Return the (x, y) coordinate for the center point of the cell that contains the specified text.  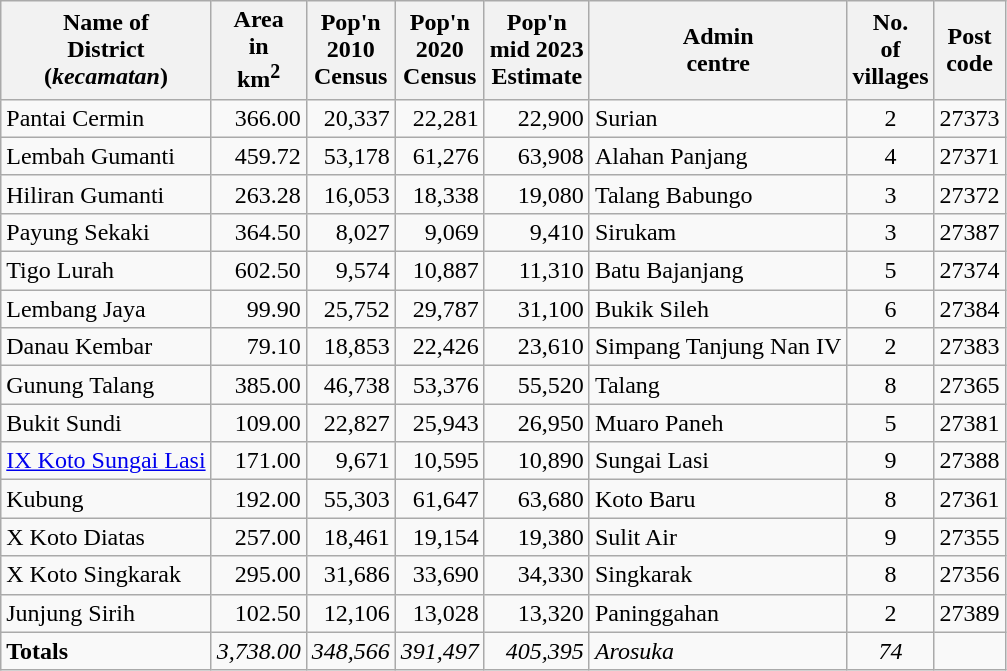
Talang (718, 385)
27373 (970, 118)
31,100 (536, 309)
19,380 (536, 537)
Paninggahan (718, 613)
Danau Kembar (106, 347)
Sungai Lasi (718, 461)
46,738 (350, 385)
12,106 (350, 613)
Name of District(kecamatan) (106, 50)
X Koto Diatas (106, 537)
16,053 (350, 194)
20,337 (350, 118)
Arosuka (718, 651)
Muaro Paneh (718, 423)
Area in km2 (258, 50)
18,853 (350, 347)
IX Koto Sungai Lasi (106, 461)
27383 (970, 347)
Batu Bajanjang (718, 271)
Koto Baru (718, 499)
X Koto Singkarak (106, 575)
405,395 (536, 651)
19,080 (536, 194)
27372 (970, 194)
Pantai Cermin (106, 118)
192.00 (258, 499)
6 (890, 309)
23,610 (536, 347)
Kubung (106, 499)
79.10 (258, 347)
33,690 (440, 575)
10,890 (536, 461)
18,461 (350, 537)
102.50 (258, 613)
22,827 (350, 423)
29,787 (440, 309)
13,320 (536, 613)
61,276 (440, 156)
27374 (970, 271)
9,574 (350, 271)
27365 (970, 385)
Junjung Sirih (106, 613)
19,154 (440, 537)
18,338 (440, 194)
27381 (970, 423)
22,900 (536, 118)
366.00 (258, 118)
25,752 (350, 309)
Pop'n 2010 Census (350, 50)
Payung Sekaki (106, 232)
602.50 (258, 271)
Pop'n mid 2023 Estimate (536, 50)
257.00 (258, 537)
27387 (970, 232)
13,028 (440, 613)
27384 (970, 309)
No.ofvillages (890, 50)
9,671 (350, 461)
Pop'n 2020 Census (440, 50)
Singkarak (718, 575)
Bukit Sundi (106, 423)
Surian (718, 118)
Sirukam (718, 232)
9,410 (536, 232)
459.72 (258, 156)
63,908 (536, 156)
348,566 (350, 651)
Totals (106, 651)
55,520 (536, 385)
27356 (970, 575)
295.00 (258, 575)
Postcode (970, 50)
Alahan Panjang (718, 156)
26,950 (536, 423)
53,178 (350, 156)
Lembang Jaya (106, 309)
55,303 (350, 499)
53,376 (440, 385)
364.50 (258, 232)
27389 (970, 613)
99.90 (258, 309)
27371 (970, 156)
Talang Babungo (718, 194)
9,069 (440, 232)
10,887 (440, 271)
171.00 (258, 461)
25,943 (440, 423)
34,330 (536, 575)
109.00 (258, 423)
74 (890, 651)
8,027 (350, 232)
27361 (970, 499)
61,647 (440, 499)
Hiliran Gumanti (106, 194)
22,426 (440, 347)
Simpang Tanjung Nan IV (718, 347)
31,686 (350, 575)
Bukik Sileh (718, 309)
385.00 (258, 385)
391,497 (440, 651)
4 (890, 156)
10,595 (440, 461)
63,680 (536, 499)
263.28 (258, 194)
27388 (970, 461)
Admin centre (718, 50)
3,738.00 (258, 651)
27355 (970, 537)
Lembah Gumanti (106, 156)
Gunung Talang (106, 385)
11,310 (536, 271)
22,281 (440, 118)
Tigo Lurah (106, 271)
Sulit Air (718, 537)
